Pinpoint the cell where the given text exists, returning its [x, y] midpoint coordinate. 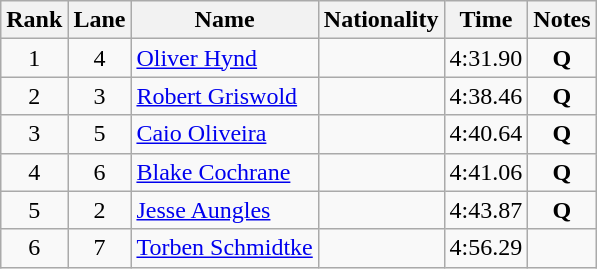
4:38.46 [486, 96]
4:31.90 [486, 58]
Oliver Hynd [224, 58]
Notes [562, 20]
Nationality [381, 20]
4:40.64 [486, 134]
1 [34, 58]
Lane [100, 20]
Time [486, 20]
4:43.87 [486, 210]
4:41.06 [486, 172]
Blake Cochrane [224, 172]
Torben Schmidtke [224, 248]
Name [224, 20]
7 [100, 248]
Robert Griswold [224, 96]
Caio Oliveira [224, 134]
4:56.29 [486, 248]
Jesse Aungles [224, 210]
Rank [34, 20]
